Output the [x, y] coordinate of the center of the cell containing the given text.  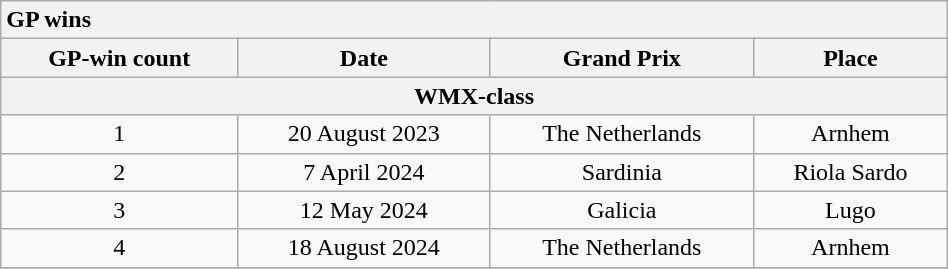
Grand Prix [622, 58]
18 August 2024 [364, 248]
20 August 2023 [364, 134]
2 [120, 172]
WMX-class [474, 96]
Sardinia [622, 172]
7 April 2024 [364, 172]
4 [120, 248]
Date [364, 58]
3 [120, 210]
Lugo [851, 210]
GP-win count [120, 58]
GP wins [474, 20]
Riola Sardo [851, 172]
1 [120, 134]
Galicia [622, 210]
Place [851, 58]
12 May 2024 [364, 210]
